Determine the (X, Y) coordinate at the center of the cell enclosing the given text.  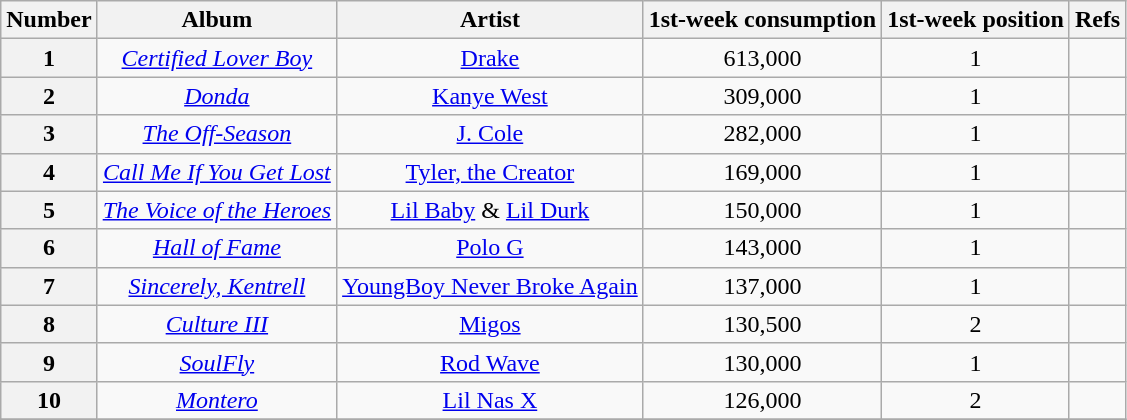
130,500 (762, 324)
The Voice of the Heroes (216, 210)
1st-week position (976, 20)
Drake (490, 58)
YoungBoy Never Broke Again (490, 286)
126,000 (762, 400)
Call Me If You Get Lost (216, 172)
Lil Nas X (490, 400)
Tyler, the Creator (490, 172)
Hall of Fame (216, 248)
SoulFly (216, 362)
150,000 (762, 210)
Culture III (216, 324)
Rod Wave (490, 362)
Sincerely, Kentrell (216, 286)
130,000 (762, 362)
6 (49, 248)
Album (216, 20)
309,000 (762, 96)
Polo G (490, 248)
Donda (216, 96)
3 (49, 134)
Artist (490, 20)
J. Cole (490, 134)
Number (49, 20)
Montero (216, 400)
137,000 (762, 286)
9 (49, 362)
Lil Baby & Lil Durk (490, 210)
Certified Lover Boy (216, 58)
169,000 (762, 172)
8 (49, 324)
282,000 (762, 134)
143,000 (762, 248)
10 (49, 400)
Migos (490, 324)
4 (49, 172)
613,000 (762, 58)
Refs (1097, 20)
Kanye West (490, 96)
The Off-Season (216, 134)
1st-week consumption (762, 20)
7 (49, 286)
5 (49, 210)
